Search for the cell housing the specified text and yield its (X, Y) center coordinate. 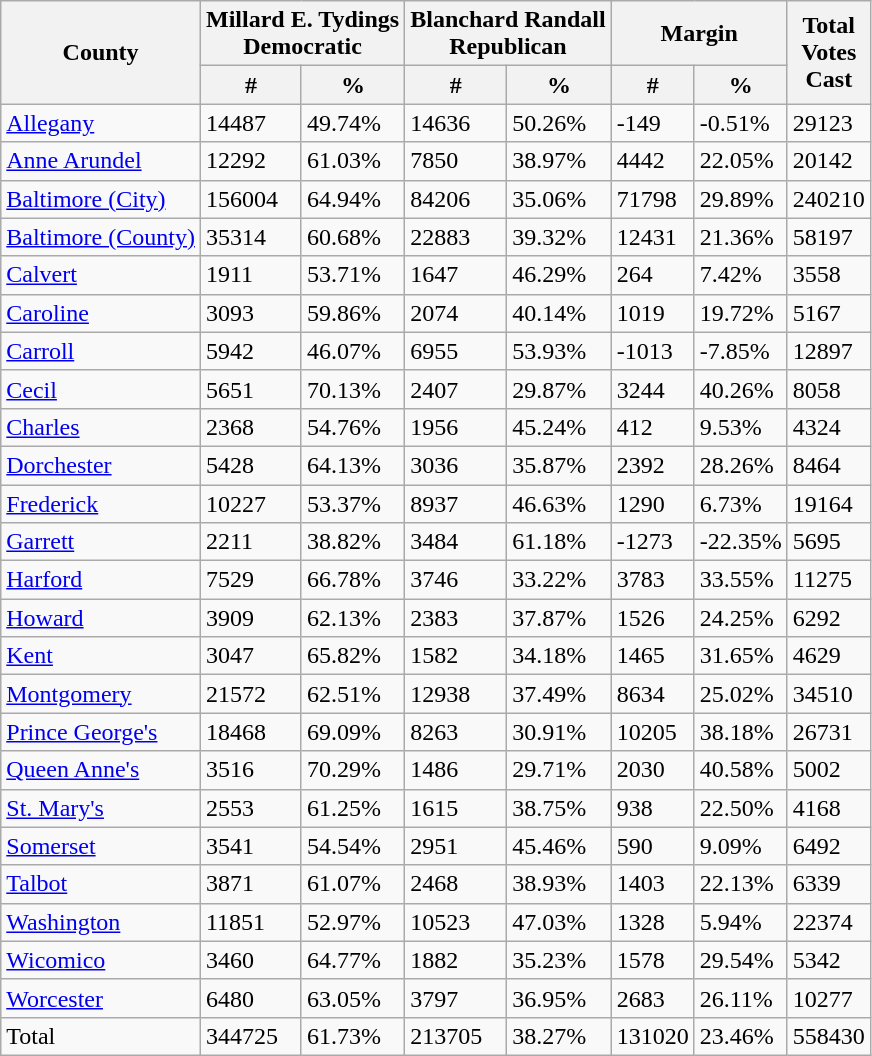
26.11% (740, 998)
64.77% (352, 960)
1882 (456, 960)
590 (652, 846)
St. Mary's (101, 808)
37.87% (559, 618)
21.36% (740, 237)
1911 (250, 275)
Howard (101, 618)
45.24% (559, 427)
33.22% (559, 580)
264 (652, 275)
3460 (250, 960)
10277 (828, 998)
70.29% (352, 770)
12292 (250, 161)
5428 (250, 465)
11275 (828, 580)
2553 (250, 808)
12431 (652, 237)
2683 (652, 998)
65.82% (352, 656)
22883 (456, 237)
558430 (828, 1036)
2074 (456, 313)
6292 (828, 618)
-0.51% (740, 123)
59.86% (352, 313)
2368 (250, 427)
5651 (250, 389)
Margin (699, 34)
Caroline (101, 313)
1486 (456, 770)
18468 (250, 732)
84206 (456, 199)
1465 (652, 656)
40.26% (740, 389)
County (101, 52)
5002 (828, 770)
63.05% (352, 998)
Wicomico (101, 960)
69.09% (352, 732)
2407 (456, 389)
Baltimore (County) (101, 237)
53.37% (352, 503)
3093 (250, 313)
36.95% (559, 998)
38.75% (559, 808)
38.97% (559, 161)
21572 (250, 694)
24.25% (740, 618)
31.65% (740, 656)
Carroll (101, 351)
7.42% (740, 275)
45.46% (559, 846)
Blanchard RandallRepublican (508, 34)
-7.85% (740, 351)
3484 (456, 542)
5342 (828, 960)
61.18% (559, 542)
1578 (652, 960)
1290 (652, 503)
14487 (250, 123)
Washington (101, 922)
11851 (250, 922)
29123 (828, 123)
938 (652, 808)
Montgomery (101, 694)
10523 (456, 922)
Worcester (101, 998)
Anne Arundel (101, 161)
4629 (828, 656)
3797 (456, 998)
22.50% (740, 808)
2211 (250, 542)
3516 (250, 770)
8263 (456, 732)
60.68% (352, 237)
8058 (828, 389)
1582 (456, 656)
-22.35% (740, 542)
5942 (250, 351)
52.97% (352, 922)
5.94% (740, 922)
3909 (250, 618)
3047 (250, 656)
Cecil (101, 389)
38.82% (352, 542)
240210 (828, 199)
39.32% (559, 237)
47.03% (559, 922)
23.46% (740, 1036)
TotalVotesCast (828, 52)
29.87% (559, 389)
33.55% (740, 580)
29.71% (559, 770)
1526 (652, 618)
Baltimore (City) (101, 199)
14636 (456, 123)
70.13% (352, 389)
Frederick (101, 503)
156004 (250, 199)
35314 (250, 237)
6492 (828, 846)
22.13% (740, 884)
61.73% (352, 1036)
38.27% (559, 1036)
38.93% (559, 884)
3871 (250, 884)
3036 (456, 465)
12938 (456, 694)
-1013 (652, 351)
35.06% (559, 199)
1615 (456, 808)
6339 (828, 884)
4168 (828, 808)
9.53% (740, 427)
412 (652, 427)
-1273 (652, 542)
53.71% (352, 275)
1019 (652, 313)
4324 (828, 427)
25.02% (740, 694)
12897 (828, 351)
61.25% (352, 808)
37.49% (559, 694)
8937 (456, 503)
46.07% (352, 351)
49.74% (352, 123)
6480 (250, 998)
213705 (456, 1036)
Millard E. TydingsDemocratic (302, 34)
6.73% (740, 503)
10227 (250, 503)
Harford (101, 580)
40.14% (559, 313)
131020 (652, 1036)
1647 (456, 275)
10205 (652, 732)
6955 (456, 351)
Kent (101, 656)
8634 (652, 694)
Queen Anne's (101, 770)
2383 (456, 618)
1328 (652, 922)
-149 (652, 123)
7529 (250, 580)
34.18% (559, 656)
Somerset (101, 846)
2468 (456, 884)
34510 (828, 694)
29.89% (740, 199)
1956 (456, 427)
22.05% (740, 161)
35.23% (559, 960)
2030 (652, 770)
8464 (828, 465)
26731 (828, 732)
30.91% (559, 732)
20142 (828, 161)
2951 (456, 846)
1403 (652, 884)
62.13% (352, 618)
22374 (828, 922)
71798 (652, 199)
Calvert (101, 275)
61.07% (352, 884)
35.87% (559, 465)
Prince George's (101, 732)
38.18% (740, 732)
3558 (828, 275)
19164 (828, 503)
2392 (652, 465)
3783 (652, 580)
66.78% (352, 580)
28.26% (740, 465)
50.26% (559, 123)
19.72% (740, 313)
4442 (652, 161)
64.94% (352, 199)
54.54% (352, 846)
9.09% (740, 846)
344725 (250, 1036)
58197 (828, 237)
5167 (828, 313)
61.03% (352, 161)
54.76% (352, 427)
7850 (456, 161)
46.63% (559, 503)
64.13% (352, 465)
Allegany (101, 123)
Total (101, 1036)
5695 (828, 542)
Talbot (101, 884)
3541 (250, 846)
62.51% (352, 694)
Garrett (101, 542)
3746 (456, 580)
Dorchester (101, 465)
46.29% (559, 275)
3244 (652, 389)
53.93% (559, 351)
40.58% (740, 770)
Charles (101, 427)
29.54% (740, 960)
